Detect which cell encompasses the target text, then output its (x, y) center coordinate. 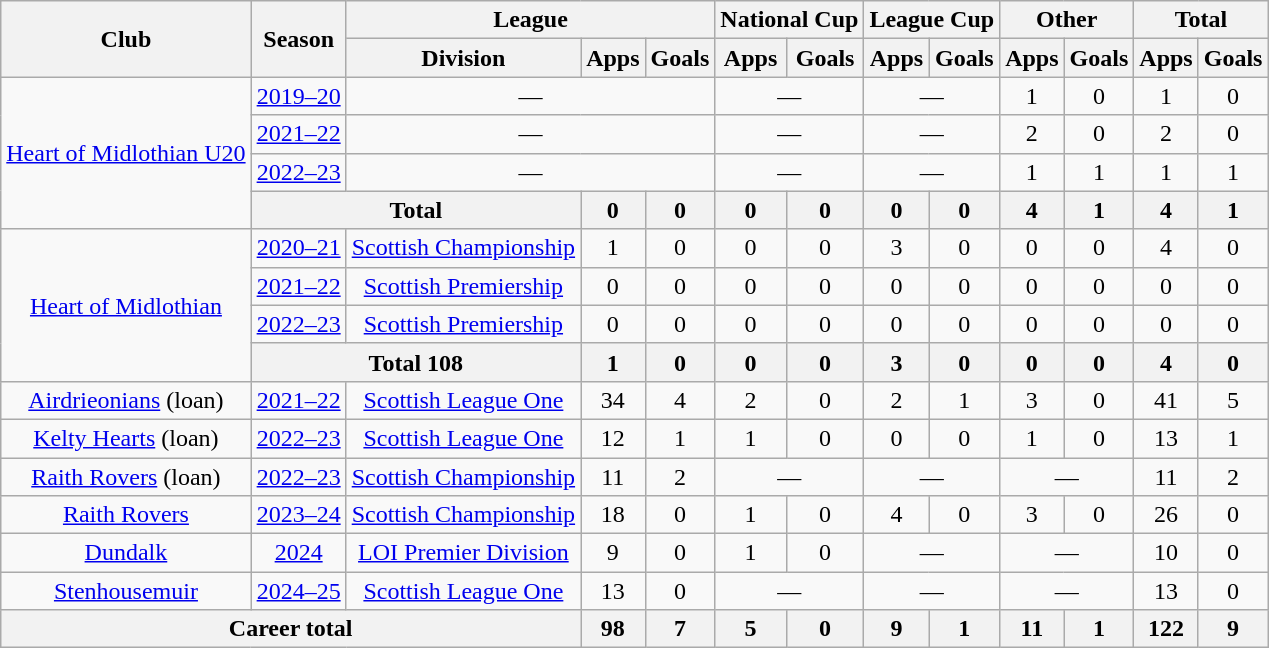
Raith Rovers (126, 515)
41 (1166, 400)
LOI Premier Division (463, 553)
League (530, 20)
12 (613, 438)
10 (1166, 553)
National Cup (790, 20)
2020–21 (298, 248)
2024–25 (298, 591)
26 (1166, 515)
7 (680, 629)
2019–20 (298, 96)
98 (613, 629)
Other (1067, 20)
Career total (291, 629)
League Cup (932, 20)
Heart of Midlothian (126, 305)
Airdrieonians (loan) (126, 400)
Total 108 (416, 362)
Heart of Midlothian U20 (126, 153)
2024 (298, 553)
Stenhousemuir (126, 591)
34 (613, 400)
18 (613, 515)
Raith Rovers (loan) (126, 477)
Season (298, 39)
Club (126, 39)
Dundalk (126, 553)
Kelty Hearts (loan) (126, 438)
122 (1166, 629)
Division (463, 58)
2023–24 (298, 515)
